Scan for the cell matching the given text and deliver its (X, Y) coordinate at center. 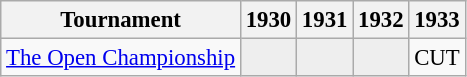
CUT (437, 58)
1930 (268, 20)
1933 (437, 20)
1932 (381, 20)
The Open Championship (121, 58)
1931 (325, 20)
Tournament (121, 20)
